Capture the cell that displays the provided text and extract its (X, Y) central coordinate. 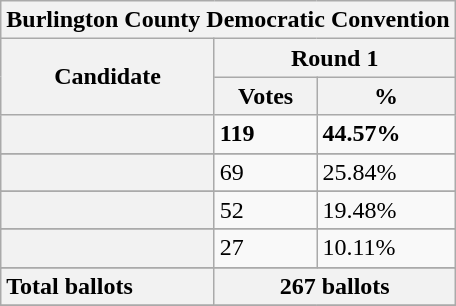
52 (266, 210)
19.48% (386, 210)
119 (266, 134)
25.84% (386, 172)
% (386, 96)
Total ballots (108, 286)
44.57% (386, 134)
Candidate (108, 77)
Burlington County Democratic Convention (228, 20)
Votes (266, 96)
10.11% (386, 248)
267 ballots (334, 286)
Round 1 (334, 58)
27 (266, 248)
69 (266, 172)
